Return the [x, y] coordinate for the center point of the cell that contains the specified text.  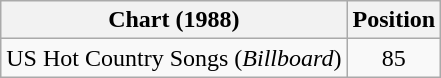
Chart (1988) [174, 20]
Position [394, 20]
85 [394, 58]
US Hot Country Songs (Billboard) [174, 58]
